Locate the cell with the specified text and output its [x, y] center coordinate. 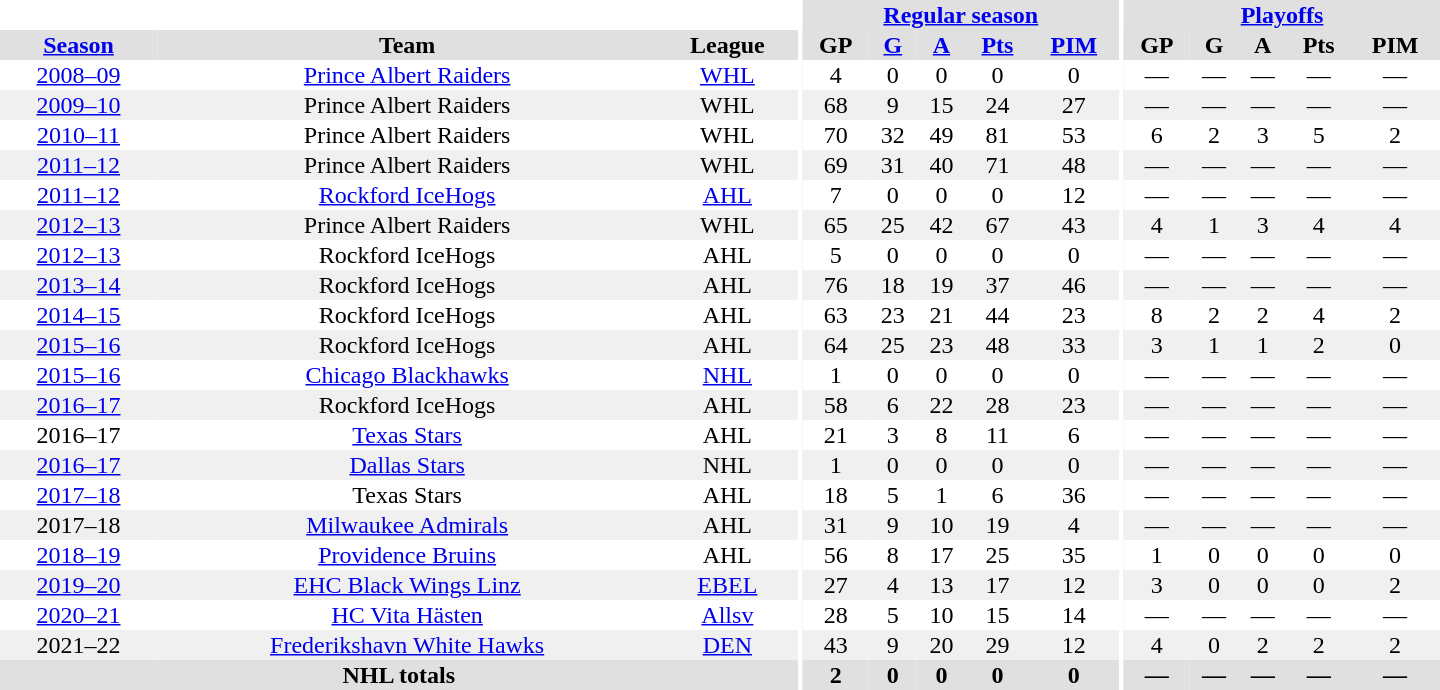
2010–11 [78, 135]
2018–19 [78, 555]
67 [998, 225]
2019–20 [78, 585]
49 [942, 135]
Season [78, 45]
35 [1074, 555]
24 [998, 105]
Team [407, 45]
Playoffs [1282, 15]
70 [836, 135]
Providence Bruins [407, 555]
33 [1074, 345]
64 [836, 345]
36 [1074, 495]
56 [836, 555]
76 [836, 285]
20 [942, 645]
Frederikshavn White Hawks [407, 645]
EBEL [727, 585]
46 [1074, 285]
Milwaukee Admirals [407, 525]
NHL totals [398, 675]
14 [1074, 615]
58 [836, 405]
Chicago Blackhawks [407, 375]
2013–14 [78, 285]
13 [942, 585]
DEN [727, 645]
53 [1074, 135]
HC Vita Hästen [407, 615]
Allsv [727, 615]
37 [998, 285]
7 [836, 195]
22 [942, 405]
71 [998, 165]
44 [998, 315]
40 [942, 165]
29 [998, 645]
42 [942, 225]
32 [892, 135]
League [727, 45]
Dallas Stars [407, 465]
2014–15 [78, 315]
68 [836, 105]
2008–09 [78, 75]
65 [836, 225]
11 [998, 435]
2020–21 [78, 615]
69 [836, 165]
2021–22 [78, 645]
2009–10 [78, 105]
Regular season [961, 15]
81 [998, 135]
63 [836, 315]
EHC Black Wings Linz [407, 585]
